Determine the [x, y] coordinate at the center of the cell enclosing the given text.  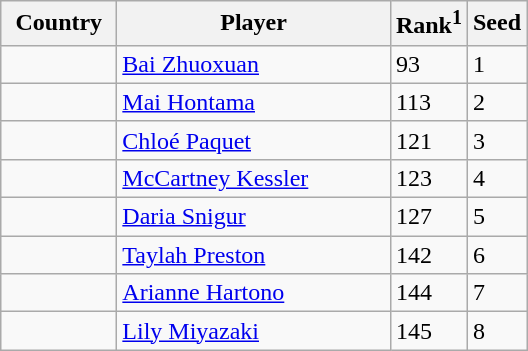
7 [496, 293]
2 [496, 102]
3 [496, 140]
Country [59, 24]
1 [496, 64]
121 [428, 140]
Mai Hontama [254, 102]
144 [428, 293]
8 [496, 331]
Arianne Hartono [254, 293]
Taylah Preston [254, 255]
123 [428, 178]
Chloé Paquet [254, 140]
Player [254, 24]
127 [428, 217]
6 [496, 255]
Bai Zhuoxuan [254, 64]
113 [428, 102]
Lily Miyazaki [254, 331]
5 [496, 217]
142 [428, 255]
Daria Snigur [254, 217]
145 [428, 331]
Seed [496, 24]
McCartney Kessler [254, 178]
93 [428, 64]
4 [496, 178]
Rank1 [428, 24]
